Detect which cell encompasses the target text, then output its [X, Y] center coordinate. 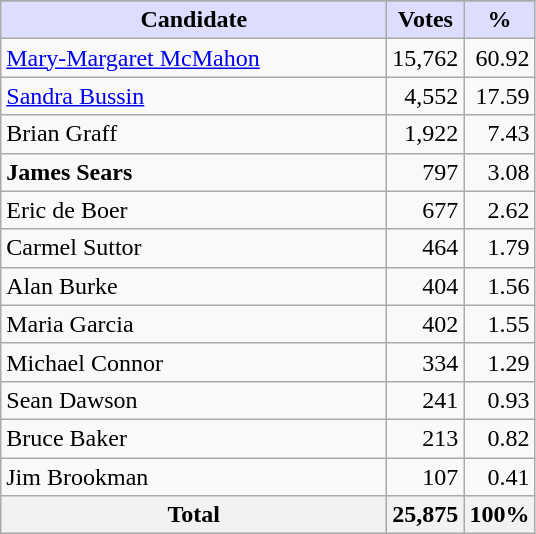
213 [426, 438]
Mary-Margaret McMahon [194, 58]
797 [426, 172]
Alan Burke [194, 286]
Sandra Bussin [194, 96]
17.59 [500, 96]
1.55 [500, 324]
3.08 [500, 172]
Candidate [194, 20]
% [500, 20]
1,922 [426, 134]
464 [426, 248]
25,875 [426, 515]
107 [426, 477]
1.29 [500, 362]
1.56 [500, 286]
100% [500, 515]
7.43 [500, 134]
Brian Graff [194, 134]
402 [426, 324]
Michael Connor [194, 362]
4,552 [426, 96]
0.82 [500, 438]
0.93 [500, 400]
Bruce Baker [194, 438]
1.79 [500, 248]
334 [426, 362]
404 [426, 286]
2.62 [500, 210]
James Sears [194, 172]
60.92 [500, 58]
Sean Dawson [194, 400]
241 [426, 400]
0.41 [500, 477]
Votes [426, 20]
Eric de Boer [194, 210]
677 [426, 210]
Maria Garcia [194, 324]
Total [194, 515]
15,762 [426, 58]
Carmel Suttor [194, 248]
Jim Brookman [194, 477]
